Identify which cell holds the provided text, then report its (x, y) central coordinate. 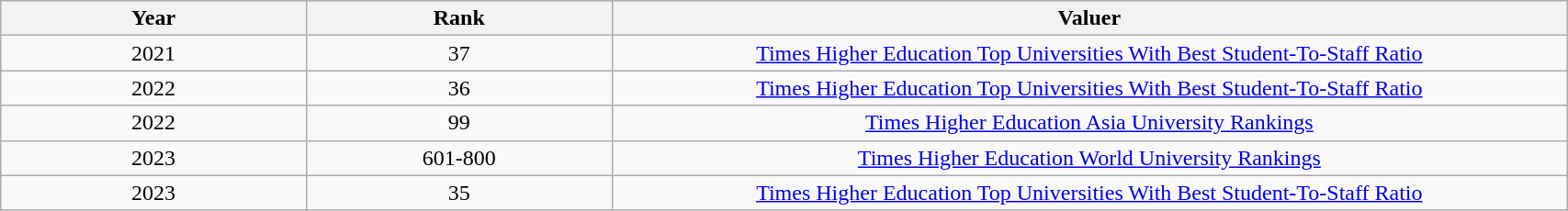
99 (459, 123)
Year (154, 18)
2021 (154, 53)
Rank (459, 18)
Times Higher Education World University Rankings (1089, 158)
37 (459, 53)
Valuer (1089, 18)
Times Higher Education Asia University Rankings (1089, 123)
36 (459, 88)
601-800 (459, 158)
35 (459, 193)
